Pinpoint the cell where the given text exists, returning its [x, y] midpoint coordinate. 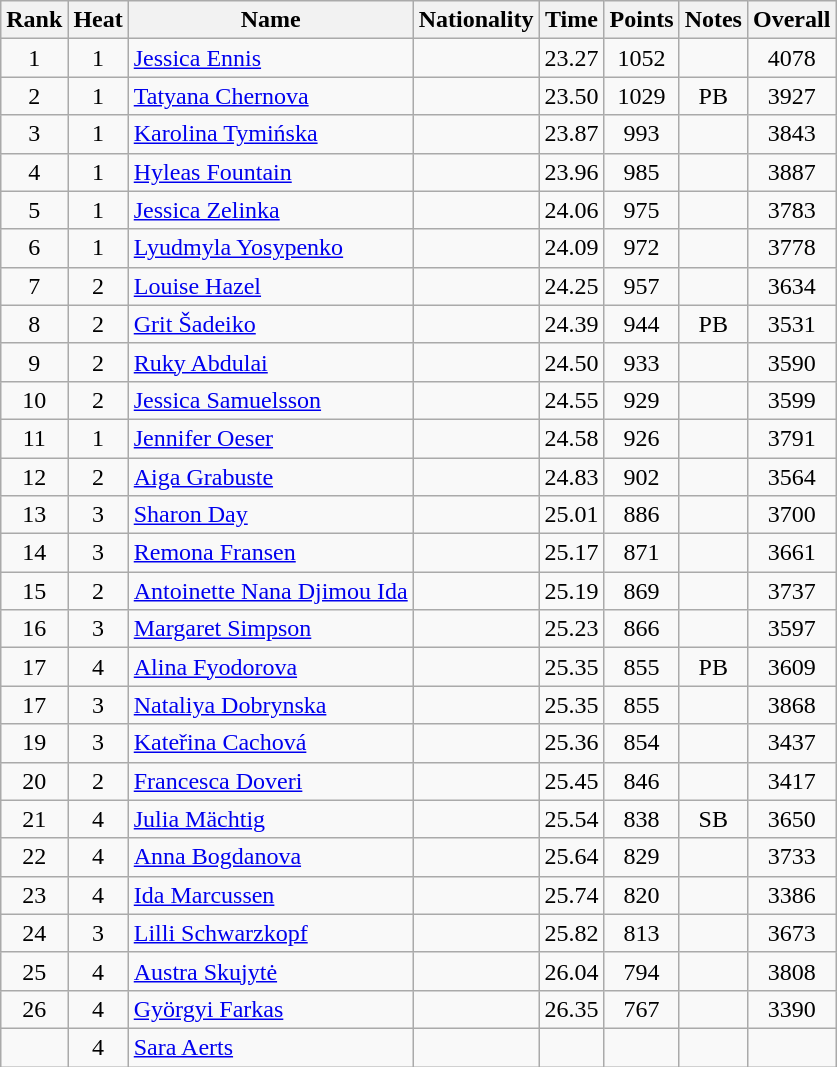
5 [34, 210]
3437 [791, 743]
23.87 [572, 134]
25.45 [572, 781]
3390 [791, 1009]
12 [34, 477]
3733 [791, 857]
24.83 [572, 477]
3843 [791, 134]
3927 [791, 96]
20 [34, 781]
Rank [34, 20]
929 [642, 400]
9 [34, 362]
871 [642, 553]
16 [34, 629]
Aiga Grabuste [270, 477]
23.96 [572, 172]
Jennifer Oeser [270, 438]
Nationality [476, 20]
Julia Mächtig [270, 819]
3531 [791, 324]
3650 [791, 819]
3564 [791, 477]
933 [642, 362]
24.58 [572, 438]
Kateřina Cachová [270, 743]
Hyleas Fountain [270, 172]
25.74 [572, 895]
Antoinette Nana Djimou Ida [270, 591]
866 [642, 629]
19 [34, 743]
SB [713, 819]
829 [642, 857]
8 [34, 324]
3634 [791, 286]
794 [642, 971]
Ida Marcussen [270, 895]
25.82 [572, 933]
957 [642, 286]
Heat [98, 20]
1029 [642, 96]
Lilli Schwarzkopf [270, 933]
4078 [791, 58]
14 [34, 553]
Ruky Abdulai [270, 362]
1052 [642, 58]
25.36 [572, 743]
Lyudmyla Yosypenko [270, 248]
767 [642, 1009]
813 [642, 933]
Jessica Zelinka [270, 210]
Nataliya Dobrynska [270, 705]
Alina Fyodorova [270, 667]
985 [642, 172]
3661 [791, 553]
24.39 [572, 324]
886 [642, 515]
25.17 [572, 553]
Points [642, 20]
3597 [791, 629]
3808 [791, 971]
3778 [791, 248]
24.25 [572, 286]
Jessica Samuelsson [270, 400]
944 [642, 324]
Sara Aerts [270, 1047]
Notes [713, 20]
13 [34, 515]
23 [34, 895]
10 [34, 400]
25.19 [572, 591]
25 [34, 971]
3868 [791, 705]
22 [34, 857]
902 [642, 477]
Francesca Doveri [270, 781]
26.35 [572, 1009]
3673 [791, 933]
7 [34, 286]
3417 [791, 781]
3599 [791, 400]
Austra Skujytė [270, 971]
24.50 [572, 362]
926 [642, 438]
975 [642, 210]
24.55 [572, 400]
6 [34, 248]
854 [642, 743]
Anna Bogdanova [270, 857]
Margaret Simpson [270, 629]
993 [642, 134]
Overall [791, 20]
Karolina Tymińska [270, 134]
24.06 [572, 210]
23.50 [572, 96]
3887 [791, 172]
Time [572, 20]
846 [642, 781]
25.54 [572, 819]
26.04 [572, 971]
Tatyana Chernova [270, 96]
11 [34, 438]
Jessica Ennis [270, 58]
3386 [791, 895]
Louise Hazel [270, 286]
26 [34, 1009]
820 [642, 895]
838 [642, 819]
23.27 [572, 58]
3590 [791, 362]
Grit Šadeiko [270, 324]
3783 [791, 210]
25.01 [572, 515]
Name [270, 20]
869 [642, 591]
972 [642, 248]
3737 [791, 591]
Remona Fransen [270, 553]
3609 [791, 667]
24.09 [572, 248]
24 [34, 933]
25.23 [572, 629]
Györgyi Farkas [270, 1009]
15 [34, 591]
21 [34, 819]
3791 [791, 438]
3700 [791, 515]
Sharon Day [270, 515]
25.64 [572, 857]
